For the text-containing cell, return its midpoint in [X, Y] coordinate format. 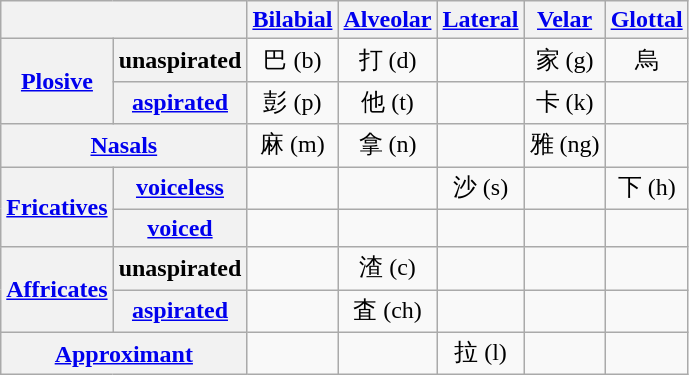
巴 (b) [292, 60]
Glottal [646, 20]
雅 (ng) [564, 146]
Approximant [124, 354]
打 (d) [388, 60]
下 (h) [646, 188]
査 (ch) [388, 312]
Nasals [124, 146]
voiced [180, 228]
彭 (p) [292, 102]
麻 (m) [292, 146]
Bilabial [292, 20]
烏 [646, 60]
拿 (n) [388, 146]
沙 (s) [480, 188]
Lateral [480, 20]
家 (g) [564, 60]
他 (t) [388, 102]
Plosive [57, 82]
卡 (k) [564, 102]
voiceless [180, 188]
渣 (c) [388, 268]
Fricatives [57, 206]
Affricates [57, 290]
Alveolar [388, 20]
Velar [564, 20]
拉 (l) [480, 354]
